Pinpoint the cell where the given text exists, returning its [X, Y] midpoint coordinate. 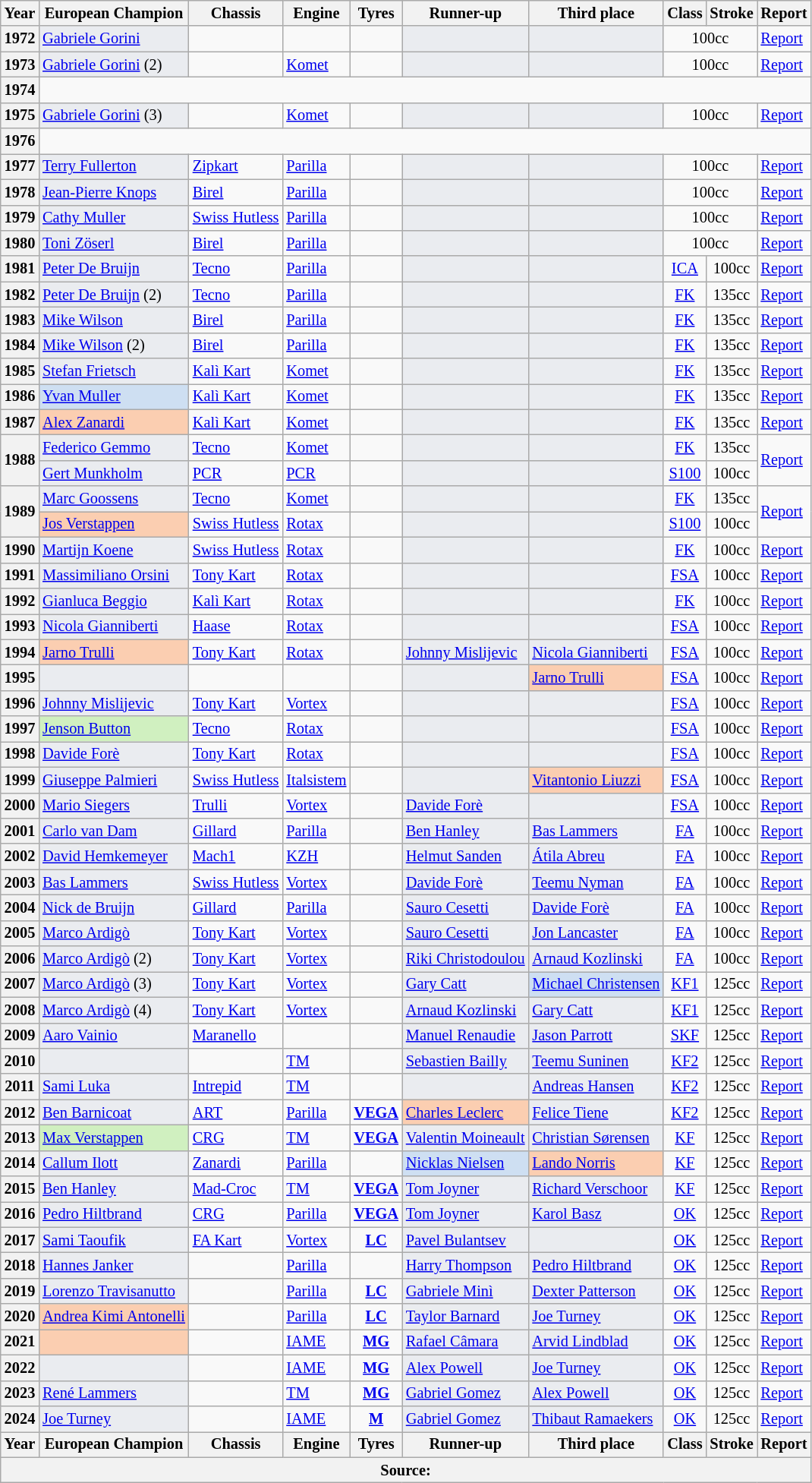
2011 [20, 1087]
Vitantonio Liuzzi [596, 780]
2002 [20, 857]
Gert Munkholm [114, 473]
2013 [20, 1137]
1973 [20, 65]
Federico Gemmo [114, 447]
Zipkart [236, 166]
Harry Thompson [466, 1266]
1996 [20, 703]
Pavel Bulantsev [466, 1240]
1985 [20, 371]
1981 [20, 269]
Hannes Janker [114, 1266]
Riki Christodoulou [466, 959]
Jean-Pierre Knops [114, 192]
Terry Fullerton [114, 166]
Jason Parrott [596, 1036]
2006 [20, 959]
Christian Sørensen [596, 1137]
2012 [20, 1112]
1975 [20, 115]
2007 [20, 984]
1989 [20, 512]
Taylor Barnard [466, 1317]
Marco Ardigò (4) [114, 1010]
Karol Basz [596, 1214]
Mach1 [236, 857]
Jos Verstappen [114, 524]
2023 [20, 1393]
FA Kart [236, 1240]
Gabriele Gorini [114, 39]
ART [236, 1112]
1976 [20, 141]
2010 [20, 1061]
2009 [20, 1036]
Sami Luka [114, 1087]
1994 [20, 652]
Rafael Câmara [466, 1342]
Italsistem [316, 780]
Sami Taoufik [114, 1240]
Sebastien Bailly [466, 1061]
M [376, 1418]
Jon Lancaster [596, 933]
Haase [236, 626]
Cathy Muller [114, 218]
Zanardi [236, 1163]
2003 [20, 882]
Andrea Kimi Antonelli [114, 1317]
2020 [20, 1317]
Giuseppe Palmieri [114, 780]
Richard Verschoor [596, 1189]
Martijn Koene [114, 550]
Alex Zanardi [114, 422]
2024 [20, 1418]
1982 [20, 295]
Intrepid [236, 1087]
Jenson Button [114, 729]
Marco Ardigò (2) [114, 959]
1999 [20, 780]
2018 [20, 1266]
Trulli [236, 806]
ICA [685, 269]
Lando Norris [596, 1163]
1995 [20, 677]
1978 [20, 192]
David Hemkemeyer [114, 857]
Stefan Frietsch [114, 371]
Valentin Moineault [466, 1137]
Callum Ilott [114, 1163]
2005 [20, 933]
2001 [20, 831]
1997 [20, 729]
1986 [20, 396]
Source: [406, 1470]
2000 [20, 806]
Charles Leclerc [466, 1112]
2017 [20, 1240]
Yvan Muller [114, 396]
1979 [20, 218]
KZH [316, 857]
Marco Ardigò [114, 933]
Marco Ardigò (3) [114, 984]
1988 [20, 460]
Teemu Nyman [596, 882]
1992 [20, 601]
2021 [20, 1342]
Gabriele Minì [466, 1291]
1998 [20, 754]
2008 [20, 1010]
Mario Siegers [114, 806]
Felice Tiene [596, 1112]
Peter De Bruijn [114, 269]
Gabriele Gorini (3) [114, 115]
Nick de Bruijn [114, 907]
Dexter Patterson [596, 1291]
Maranello [236, 1036]
2016 [20, 1214]
2004 [20, 907]
Toni Zöserl [114, 243]
Átila Abreu [596, 857]
Mad-Croc [236, 1189]
2019 [20, 1291]
SKF [685, 1036]
Manuel Renaudie [466, 1036]
Teemu Suninen [596, 1061]
Max Verstappen [114, 1137]
Aaro Vainio [114, 1036]
1974 [20, 90]
2014 [20, 1163]
Massimiliano Orsini [114, 576]
Lorenzo Travisanutto [114, 1291]
Ben Barnicoat [114, 1112]
Helmut Sanden [466, 857]
Marc Goossens [114, 499]
1990 [20, 550]
Carlo van Dam [114, 831]
Peter De Bruijn (2) [114, 295]
1987 [20, 422]
Arvid Lindblad [596, 1342]
1984 [20, 346]
Mike Wilson [114, 320]
Mike Wilson (2) [114, 346]
1983 [20, 320]
Gabriele Gorini (2) [114, 65]
1980 [20, 243]
Michael Christensen [596, 984]
1991 [20, 576]
1972 [20, 39]
Gianluca Beggio [114, 601]
2015 [20, 1189]
1977 [20, 166]
Andreas Hansen [596, 1087]
1993 [20, 626]
Thibaut Ramaekers [596, 1418]
René Lammers [114, 1393]
2022 [20, 1368]
Nicklas Nielsen [466, 1163]
